Scan for the cell matching the given text and deliver its [x, y] coordinate at center. 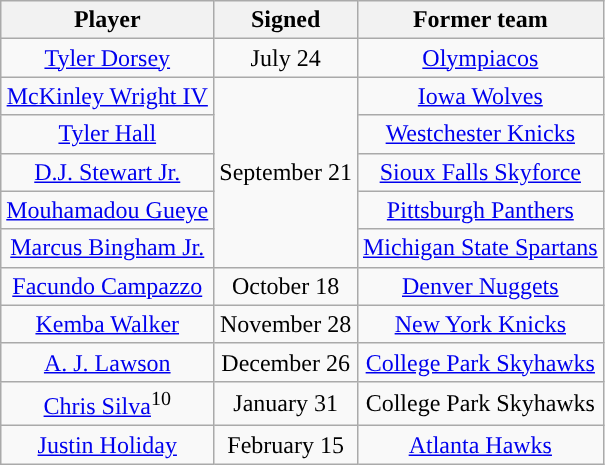
Sioux Falls Skyforce [480, 172]
Pittsburgh Panthers [480, 210]
Olympiacos [480, 58]
July 24 [286, 58]
Iowa Wolves [480, 96]
Kemba Walker [108, 324]
New York Knicks [480, 324]
Marcus Bingham Jr. [108, 248]
January 31 [286, 404]
Player [108, 20]
A. J. Lawson [108, 362]
Chris Silva10 [108, 404]
September 21 [286, 172]
Tyler Hall [108, 134]
October 18 [286, 286]
Tyler Dorsey [108, 58]
Michigan State Spartans [480, 248]
D.J. Stewart Jr. [108, 172]
Mouhamadou Gueye [108, 210]
Signed [286, 20]
Facundo Campazzo [108, 286]
Former team [480, 20]
Justin Holiday [108, 445]
Denver Nuggets [480, 286]
Atlanta Hawks [480, 445]
McKinley Wright IV [108, 96]
November 28 [286, 324]
Westchester Knicks [480, 134]
February 15 [286, 445]
December 26 [286, 362]
